Determine the (x, y) coordinate at the center of the cell enclosing the given text.  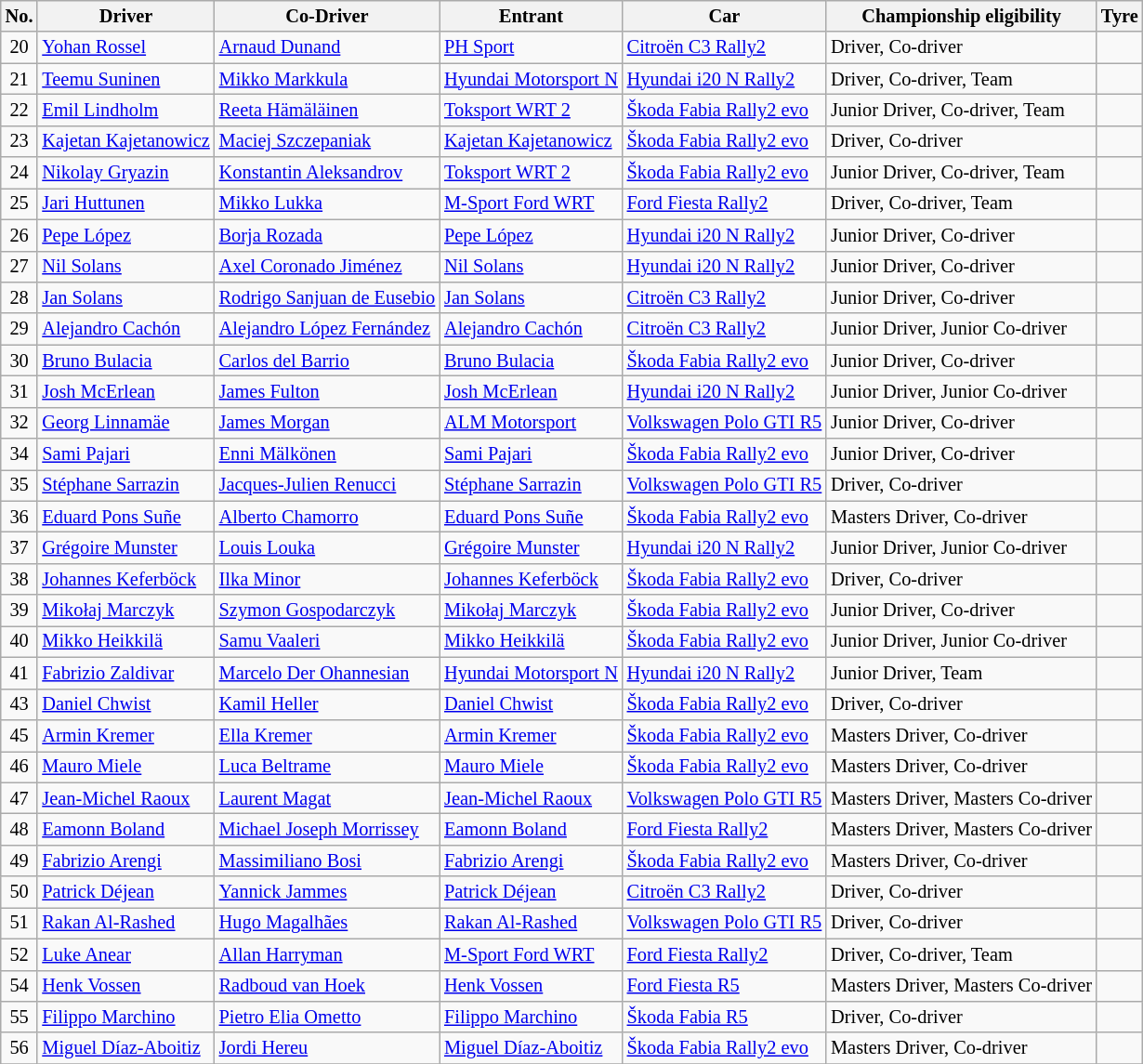
39 (20, 611)
Arnaud Dunand (327, 47)
Borja Rozada (327, 235)
Jacques-Julien Renucci (327, 485)
52 (20, 954)
Jari Huttunen (125, 204)
46 (20, 767)
Konstantin Aleksandrov (327, 173)
20 (20, 47)
Mikko Lukka (327, 204)
Louis Louka (327, 547)
Szymon Gospodarczyk (327, 611)
PH Sport (532, 47)
50 (20, 892)
Axel Coronado Jiménez (327, 267)
Škoda Fabia R5 (725, 1017)
Ilka Minor (327, 579)
45 (20, 735)
23 (20, 141)
Kamil Heller (327, 704)
41 (20, 673)
Laurent Magat (327, 798)
ALM Motorsport (532, 423)
28 (20, 297)
56 (20, 1048)
Teemu Suninen (125, 79)
Maciej Szczepaniak (327, 141)
Carlos del Barrio (327, 361)
Luca Beltrame (327, 767)
47 (20, 798)
Hugo Magalhães (327, 923)
Alberto Chamorro (327, 517)
48 (20, 829)
Alejandro López Fernández (327, 329)
Ella Kremer (327, 735)
James Morgan (327, 423)
Championship eligibility (961, 16)
James Fulton (327, 391)
51 (20, 923)
37 (20, 547)
Nikolay Gryazin (125, 173)
55 (20, 1017)
34 (20, 454)
49 (20, 860)
43 (20, 704)
Yannick Jammes (327, 892)
31 (20, 391)
Co-Driver (327, 16)
Mikko Markkula (327, 79)
27 (20, 267)
40 (20, 641)
Marcelo Der Ohannesian (327, 673)
36 (20, 517)
Massimiliano Bosi (327, 860)
Entrant (532, 16)
Emil Lindholm (125, 110)
Car (725, 16)
21 (20, 79)
Rodrigo Sanjuan de Eusebio (327, 297)
Tyre (1120, 16)
32 (20, 423)
30 (20, 361)
Driver (125, 16)
Pietro Elia Ometto (327, 1017)
Allan Harryman (327, 954)
54 (20, 986)
Michael Joseph Morrissey (327, 829)
Jordi Hereu (327, 1048)
26 (20, 235)
Luke Anear (125, 954)
Enni Mälkönen (327, 454)
25 (20, 204)
Samu Vaaleri (327, 641)
29 (20, 329)
24 (20, 173)
22 (20, 110)
35 (20, 485)
Georg Linnamäe (125, 423)
Radboud van Hoek (327, 986)
Ford Fiesta R5 (725, 986)
38 (20, 579)
Reeta Hämäläinen (327, 110)
Yohan Rossel (125, 47)
Fabrizio Zaldivar (125, 673)
Junior Driver, Team (961, 673)
No. (20, 16)
